Pinpoint the cell where the given text exists, returning its (x, y) midpoint coordinate. 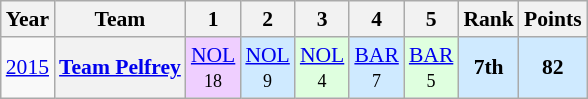
Rank (488, 19)
2015 (28, 68)
7th (488, 68)
Team Pelfrey (120, 68)
1 (213, 19)
5 (432, 19)
NOL4 (322, 68)
Team (120, 19)
2 (267, 19)
BAR7 (376, 68)
4 (376, 19)
Year (28, 19)
NOL18 (213, 68)
Points (553, 19)
NOL9 (267, 68)
82 (553, 68)
BAR5 (432, 68)
3 (322, 19)
